Determine the [x, y] coordinate at the center of the cell enclosing the given text.  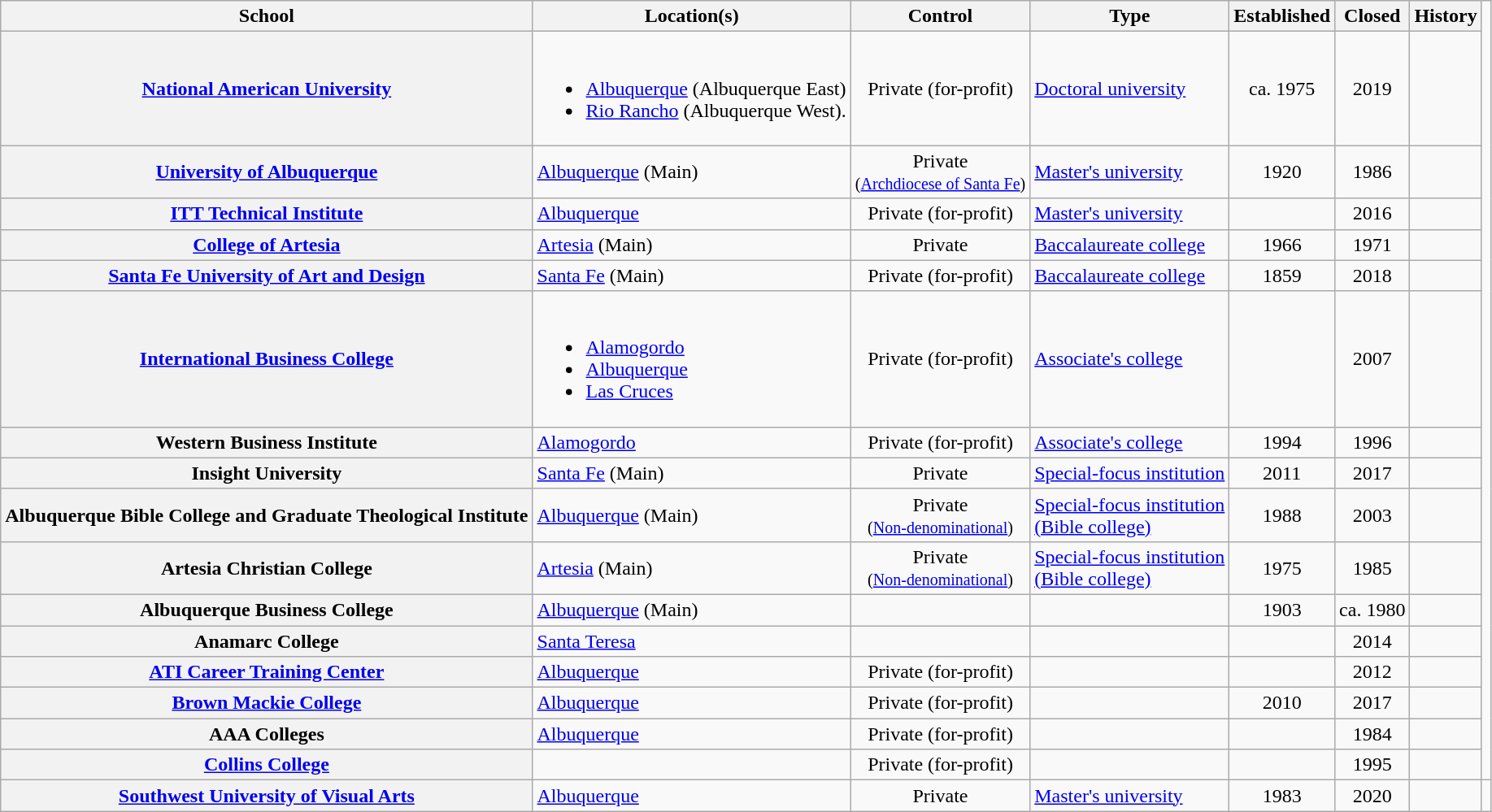
School [267, 16]
1983 [1282, 796]
History [1446, 16]
2012 [1372, 672]
1920 [1282, 172]
Closed [1372, 16]
1903 [1282, 610]
1975 [1282, 567]
Alamogordo [691, 442]
2010 [1282, 703]
2007 [1372, 359]
2018 [1372, 276]
International Business College [267, 359]
Brown Mackie College [267, 703]
Location(s) [691, 16]
Albuquerque (Albuquerque East)Rio Rancho (Albuquerque West). [691, 89]
2019 [1372, 89]
1859 [1282, 276]
ATI Career Training Center [267, 672]
Western Business Institute [267, 442]
1994 [1282, 442]
2014 [1372, 641]
Private(Archdiocese of Santa Fe) [940, 172]
Albuquerque Business College [267, 610]
University of Albuquerque [267, 172]
Special-focus institution [1130, 473]
2011 [1282, 473]
1995 [1372, 765]
National American University [267, 89]
Artesia Christian College [267, 567]
1966 [1282, 245]
Santa Teresa [691, 641]
1996 [1372, 442]
ca. 1975 [1282, 89]
1988 [1282, 515]
Control [940, 16]
Collins College [267, 765]
Insight University [267, 473]
Doctoral university [1130, 89]
Albuquerque Bible College and Graduate Theological Institute [267, 515]
Southwest University of Visual Arts [267, 796]
2003 [1372, 515]
Established [1282, 16]
2020 [1372, 796]
Anamarc College [267, 641]
AlamogordoAlbuquerqueLas Cruces [691, 359]
ca. 1980 [1372, 610]
2016 [1372, 214]
College of Artesia [267, 245]
1971 [1372, 245]
1985 [1372, 567]
Santa Fe University of Art and Design [267, 276]
Type [1130, 16]
1984 [1372, 734]
ITT Technical Institute [267, 214]
AAA Colleges [267, 734]
1986 [1372, 172]
